Return [x, y] of the center of cell containing provided text 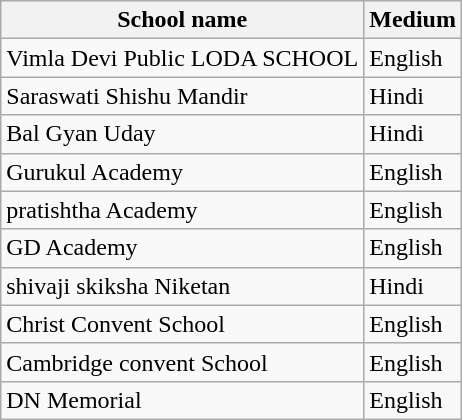
School name [182, 20]
pratishtha Academy [182, 210]
Christ Convent School [182, 324]
Bal Gyan Uday [182, 134]
Vimla Devi Public LODA SCHOOL [182, 58]
Cambridge convent School [182, 362]
shivaji skiksha Niketan [182, 286]
DN Memorial [182, 400]
Saraswati Shishu Mandir [182, 96]
Medium [413, 20]
Gurukul Academy [182, 172]
GD Academy [182, 248]
